Capture the cell that displays the provided text and extract its [x, y] central coordinate. 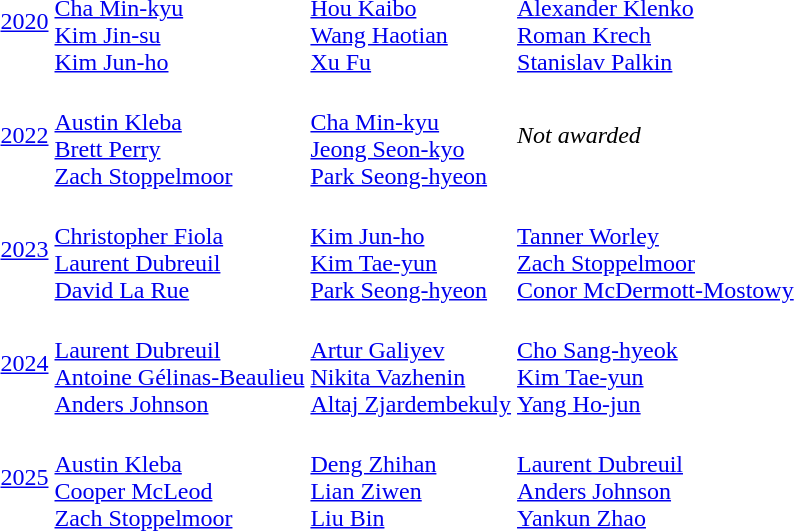
Laurent DubreuilAntoine Gélinas-BeaulieuAnders Johnson [180, 364]
Christopher FiolaLaurent DubreuilDavid La Rue [180, 250]
Cha Min-kyuJeong Seon-kyoPark Seong-hyeon [411, 136]
Artur GaliyevNikita VazheninAltaj Zjardembekuly [411, 364]
Austin KlebaBrett PerryZach Stoppelmoor [180, 136]
Kim Jun-hoKim Tae-yunPark Seong-hyeon [411, 250]
